From the cell containing the given text, extract its center point as [x, y] coordinate. 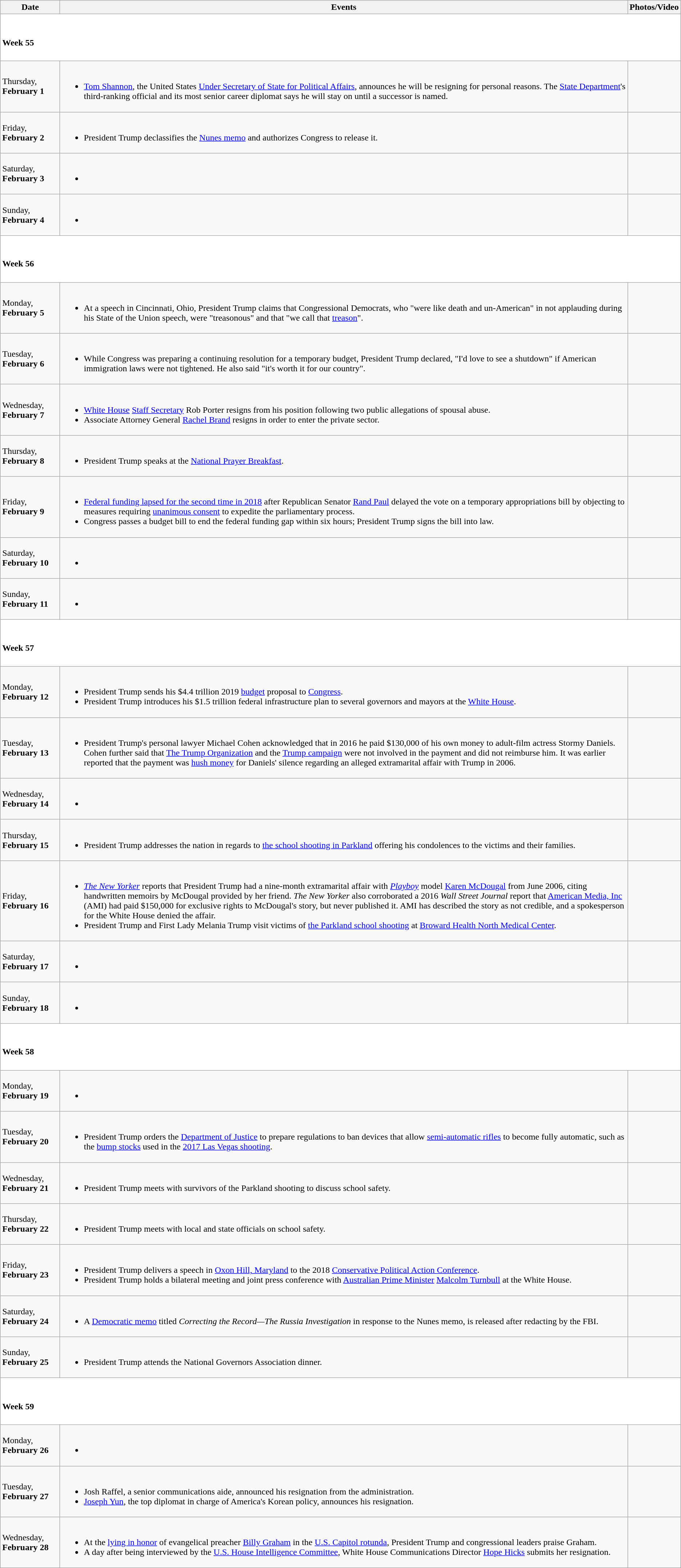
Tuesday, February 6 [30, 359]
A Democratic memo titled Correcting the Record—The Russia Investigation in response to the Nunes memo, is released after redacting by the FBI. [344, 1316]
Thursday, February 1 [30, 87]
President Trump attends the National Governors Association dinner. [344, 1358]
Sunday, February 11 [30, 599]
Week 57 [340, 643]
Photos/Video [654, 7]
Saturday, February 17 [30, 962]
Wednesday, February 14 [30, 799]
Monday, February 19 [30, 1090]
President Trump meets with local and state officials on school safety. [344, 1224]
President Trump meets with survivors of the Parkland shooting to discuss school safety. [344, 1183]
Week 55 [340, 38]
Thursday, February 8 [30, 456]
Week 56 [340, 259]
Wednesday, February 28 [30, 1543]
Tuesday, February 13 [30, 748]
Saturday, February 3 [30, 174]
Friday, February 2 [30, 132]
Saturday, February 24 [30, 1316]
Tuesday, February 27 [30, 1492]
Thursday, February 15 [30, 840]
Sunday, February 18 [30, 1002]
Wednesday, February 21 [30, 1183]
Sunday, February 25 [30, 1358]
Week 59 [340, 1401]
Saturday, February 10 [30, 558]
Friday, February 9 [30, 507]
Thursday, February 22 [30, 1224]
Monday, February 12 [30, 692]
Monday, February 26 [30, 1446]
President Trump addresses the nation in regards to the school shooting in Parkland offering his condolences to the victims and their families. [344, 840]
President Trump declassifies the Nunes memo and authorizes Congress to release it. [344, 132]
Monday, February 5 [30, 308]
Friday, February 16 [30, 900]
Wednesday, February 7 [30, 410]
Week 58 [340, 1047]
Friday, February 23 [30, 1270]
President Trump speaks at the National Prayer Breakfast. [344, 456]
Sunday, February 4 [30, 215]
Date [30, 7]
Tuesday, February 20 [30, 1137]
Events [344, 7]
